Return (x, y) of the center of cell containing provided text 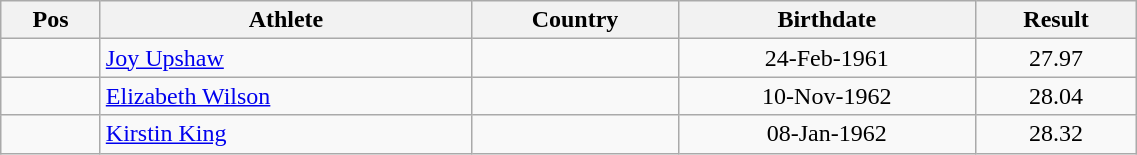
Kirstin King (286, 134)
Pos (51, 20)
Athlete (286, 20)
Result (1056, 20)
Country (576, 20)
28.32 (1056, 134)
Joy Upshaw (286, 58)
28.04 (1056, 96)
24-Feb-1961 (826, 58)
08-Jan-1962 (826, 134)
Birthdate (826, 20)
10-Nov-1962 (826, 96)
27.97 (1056, 58)
Elizabeth Wilson (286, 96)
